Capture the cell that displays the provided text and extract its (x, y) central coordinate. 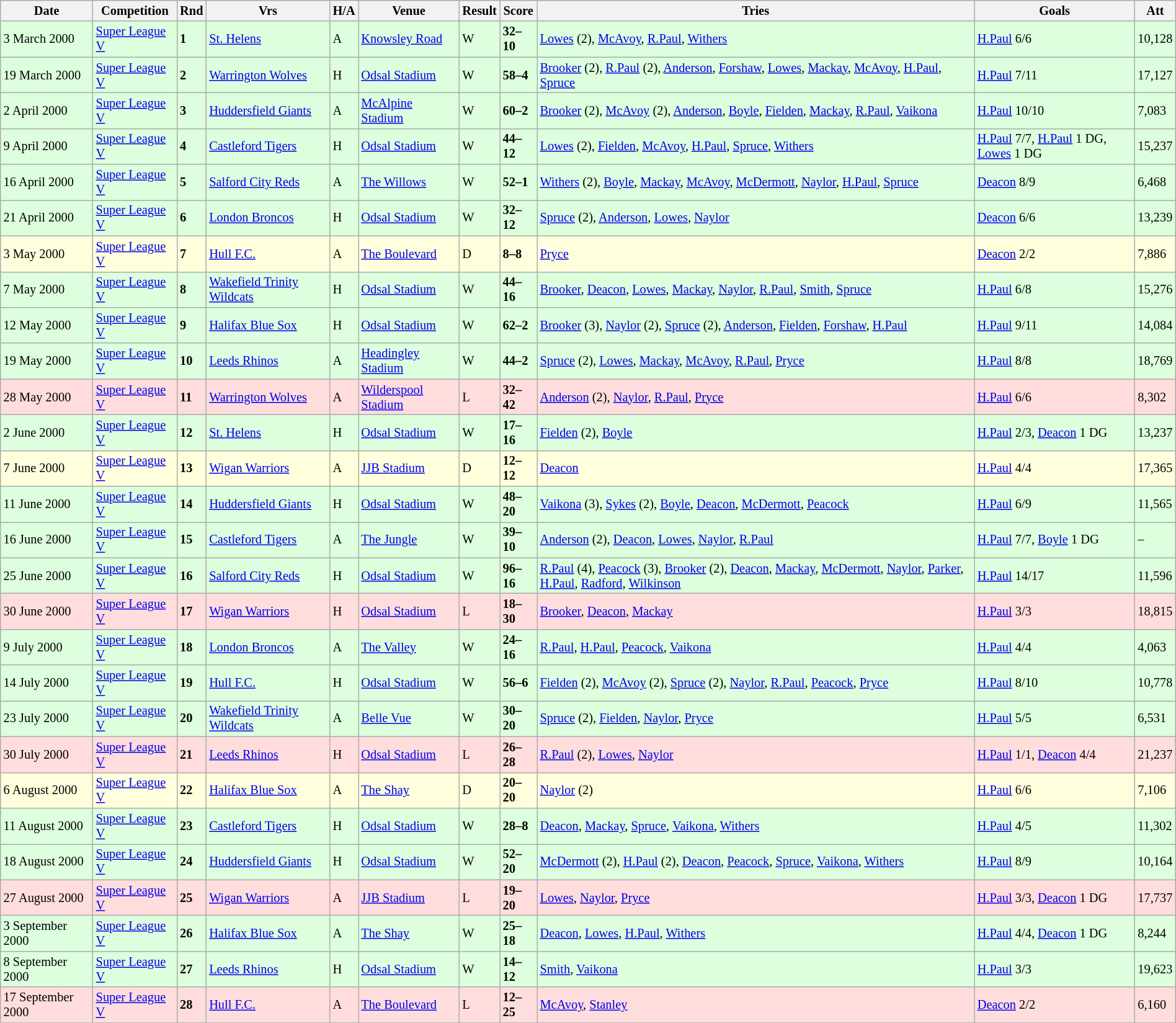
17 (191, 611)
Belle Vue (409, 718)
3 (191, 110)
8,244 (1155, 933)
4,063 (1155, 647)
Vaikona (3), Sykes (2), Boyle, Deacon, McDermott, Peacock (755, 504)
30 June 2000 (47, 611)
H.Paul 5/5 (1054, 718)
96–16 (519, 576)
6 (191, 218)
8,302 (1155, 397)
5 (191, 182)
Fielden (2), Boyle (755, 432)
17,365 (1155, 468)
Spruce (2), Lowes, Mackay, McAvoy, R.Paul, Pryce (755, 361)
44–12 (519, 146)
17 September 2000 (47, 1005)
20–20 (519, 790)
Fielden (2), McAvoy (2), Spruce (2), Naylor, R.Paul, Peacock, Pryce (755, 683)
H.Paul 7/7, Boyle 1 DG (1054, 540)
24–16 (519, 647)
12–25 (519, 1005)
52–1 (519, 182)
17,737 (1155, 898)
3 March 2000 (47, 39)
14–12 (519, 969)
32–10 (519, 39)
McDermott (2), H.Paul (2), Deacon, Peacock, Spruce, Vaikona, Withers (755, 862)
R.Paul (4), Peacock (3), Brooker (2), Deacon, Mackay, McDermott, Naylor, Parker, H.Paul, Radford, Wilkinson (755, 576)
11 (191, 397)
18,769 (1155, 361)
McAlpine Stadium (409, 110)
7,886 (1155, 254)
32–42 (519, 397)
H.Paul 2/3, Deacon 1 DG (1054, 432)
23 July 2000 (47, 718)
58–4 (519, 75)
18,815 (1155, 611)
25 June 2000 (47, 576)
Brooker (2), R.Paul (2), Anderson, Forshaw, Lowes, Mackay, McAvoy, H.Paul, Spruce (755, 75)
Result (480, 11)
19 (191, 683)
11 August 2000 (47, 826)
Date (47, 11)
9 April 2000 (47, 146)
15,237 (1155, 146)
Tries (755, 11)
The Valley (409, 647)
Pryce (755, 254)
Spruce (2), Anderson, Lowes, Naylor (755, 218)
13,237 (1155, 432)
Competition (135, 11)
2 (191, 75)
Rnd (191, 11)
6,531 (1155, 718)
39–10 (519, 540)
16 (191, 576)
18 (191, 647)
23 (191, 826)
Anderson (2), Deacon, Lowes, Naylor, R.Paul (755, 540)
10,164 (1155, 862)
27 (191, 969)
28–8 (519, 826)
H.Paul 8/8 (1054, 361)
Spruce (2), Fielden, Naylor, Pryce (755, 718)
Smith, Vaikona (755, 969)
Deacon, Mackay, Spruce, Vaikona, Withers (755, 826)
Brooker, Deacon, Lowes, Mackay, Naylor, R.Paul, Smith, Spruce (755, 290)
Naylor (2) (755, 790)
Venue (409, 11)
8 September 2000 (47, 969)
Lowes, Naylor, Pryce (755, 898)
H.Paul 14/17 (1054, 576)
Deacon 6/6 (1054, 218)
Att (1155, 11)
8 (191, 290)
2 June 2000 (47, 432)
27 August 2000 (47, 898)
7,106 (1155, 790)
28 (191, 1005)
14 (191, 504)
12 (191, 432)
10 (191, 361)
30 July 2000 (47, 754)
26–28 (519, 754)
11,565 (1155, 504)
15,276 (1155, 290)
8–8 (519, 254)
Wilderspool Stadium (409, 397)
11,596 (1155, 576)
21 April 2000 (47, 218)
13 (191, 468)
Goals (1054, 11)
14 July 2000 (47, 683)
Deacon, Lowes, H.Paul, Withers (755, 933)
32–12 (519, 218)
52–20 (519, 862)
6,160 (1155, 1005)
H.Paul 9/11 (1054, 325)
48–20 (519, 504)
44–2 (519, 361)
Deacon (755, 468)
R.Paul, H.Paul, Peacock, Vaikona (755, 647)
Anderson (2), Naylor, R.Paul, Pryce (755, 397)
H.Paul 6/8 (1054, 290)
The Jungle (409, 540)
56–6 (519, 683)
9 July 2000 (47, 647)
12–12 (519, 468)
15 (191, 540)
9 (191, 325)
Knowsley Road (409, 39)
7 May 2000 (47, 290)
H/A (344, 11)
13,239 (1155, 218)
Brooker, Deacon, Mackay (755, 611)
60–2 (519, 110)
16 June 2000 (47, 540)
7,083 (1155, 110)
22 (191, 790)
McAvoy, Stanley (755, 1005)
6,468 (1155, 182)
7 June 2000 (47, 468)
6 August 2000 (47, 790)
10,778 (1155, 683)
19 March 2000 (47, 75)
Score (519, 11)
Headingley Stadium (409, 361)
17–16 (519, 432)
11 June 2000 (47, 504)
26 (191, 933)
Brooker (3), Naylor (2), Spruce (2), Anderson, Fielden, Forshaw, H.Paul (755, 325)
11,302 (1155, 826)
19 May 2000 (47, 361)
28 May 2000 (47, 397)
44–16 (519, 290)
H.Paul 7/11 (1054, 75)
18–30 (519, 611)
2 April 2000 (47, 110)
H.Paul 10/10 (1054, 110)
H.Paul 6/9 (1054, 504)
21,237 (1155, 754)
– (1155, 540)
17,127 (1155, 75)
H.Paul 8/10 (1054, 683)
16 April 2000 (47, 182)
19–20 (519, 898)
Deacon 8/9 (1054, 182)
Lowes (2), McAvoy, R.Paul, Withers (755, 39)
62–2 (519, 325)
Brooker (2), McAvoy (2), Anderson, Boyle, Fielden, Mackay, R.Paul, Vaikona (755, 110)
18 August 2000 (47, 862)
H.Paul 8/9 (1054, 862)
30–20 (519, 718)
4 (191, 146)
H.Paul 1/1, Deacon 4/4 (1054, 754)
1 (191, 39)
7 (191, 254)
H.Paul 3/3, Deacon 1 DG (1054, 898)
10,128 (1155, 39)
The Willows (409, 182)
H.Paul 7/7, H.Paul 1 DG, Lowes 1 DG (1054, 146)
19,623 (1155, 969)
3 May 2000 (47, 254)
25–18 (519, 933)
Lowes (2), Fielden, McAvoy, H.Paul, Spruce, Withers (755, 146)
R.Paul (2), Lowes, Naylor (755, 754)
Withers (2), Boyle, Mackay, McAvoy, McDermott, Naylor, H.Paul, Spruce (755, 182)
H.Paul 4/5 (1054, 826)
21 (191, 754)
20 (191, 718)
H.Paul 4/4, Deacon 1 DG (1054, 933)
12 May 2000 (47, 325)
25 (191, 898)
24 (191, 862)
3 September 2000 (47, 933)
Vrs (268, 11)
14,084 (1155, 325)
